Return [x, y] of the center of cell containing provided text 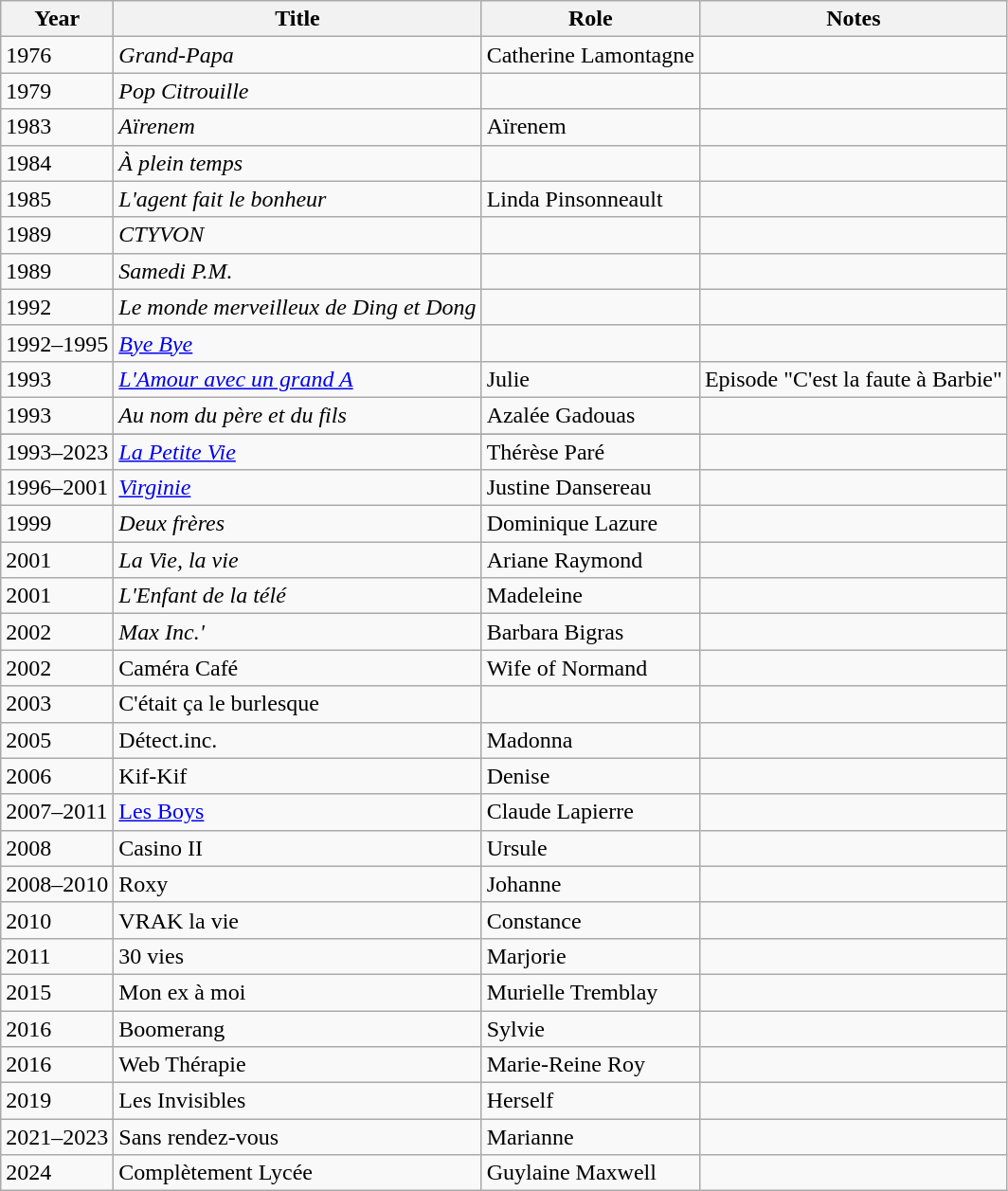
Johanne [590, 884]
2015 [57, 992]
Détect.inc. [297, 740]
Justine Dansereau [590, 488]
30 vies [297, 956]
1976 [57, 55]
Grand-Papa [297, 55]
Max Inc.' [297, 632]
L'agent fait le bonheur [297, 199]
Murielle Tremblay [590, 992]
Thérèse Paré [590, 452]
L'Enfant de la télé [297, 596]
Pop Citrouille [297, 91]
Virginie [297, 488]
Roxy [297, 884]
Kif-Kif [297, 776]
2008 [57, 848]
Complètement Lycée [297, 1173]
Au nom du père et du fils [297, 415]
Herself [590, 1101]
Casino II [297, 848]
1992 [57, 307]
Marianne [590, 1137]
Bye Bye [297, 343]
Claude Lapierre [590, 812]
VRAK la vie [297, 920]
2008–2010 [57, 884]
2005 [57, 740]
Linda Pinsonneault [590, 199]
1985 [57, 199]
Samedi P.M. [297, 271]
2021–2023 [57, 1137]
1979 [57, 91]
1992–1995 [57, 343]
2010 [57, 920]
CTYVON [297, 235]
Ursule [590, 848]
Madonna [590, 740]
1996–2001 [57, 488]
Marie-Reine Roy [590, 1065]
Catherine Lamontagne [590, 55]
2003 [57, 704]
Les Boys [297, 812]
À plein temps [297, 163]
Azalée Gadouas [590, 415]
Mon ex à moi [297, 992]
L'Amour avec un grand A [297, 379]
C'était ça le burlesque [297, 704]
Notes [853, 19]
Title [297, 19]
Role [590, 19]
La Petite Vie [297, 452]
1999 [57, 524]
2007–2011 [57, 812]
Denise [590, 776]
Barbara Bigras [590, 632]
Les Invisibles [297, 1101]
Sans rendez-vous [297, 1137]
2024 [57, 1173]
1984 [57, 163]
2011 [57, 956]
Le monde merveilleux de Ding et Dong [297, 307]
Guylaine Maxwell [590, 1173]
2019 [57, 1101]
Ariane Raymond [590, 560]
1993–2023 [57, 452]
La Vie, la vie [297, 560]
Sylvie [590, 1028]
1983 [57, 127]
Boomerang [297, 1028]
Wife of Normand [590, 668]
Marjorie [590, 956]
Dominique Lazure [590, 524]
Madeleine [590, 596]
Web Thérapie [297, 1065]
Julie [590, 379]
Year [57, 19]
Constance [590, 920]
Episode "C'est la faute à Barbie" [853, 379]
Caméra Café [297, 668]
Deux frères [297, 524]
2006 [57, 776]
